Return the (x, y) coordinate for the center point of the cell that contains the specified text.  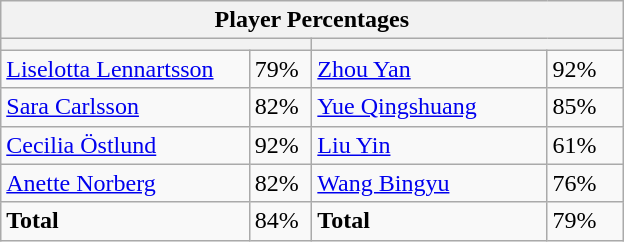
Liu Yin (430, 145)
Sara Carlsson (125, 107)
Zhou Yan (430, 69)
76% (585, 183)
61% (585, 145)
Liselotta Lennartsson (125, 69)
84% (280, 221)
Yue Qingshuang (430, 107)
Player Percentages (312, 20)
85% (585, 107)
Wang Bingyu (430, 183)
Cecilia Östlund (125, 145)
Anette Norberg (125, 183)
